From the cell containing the given text, extract its center point as (X, Y) coordinate. 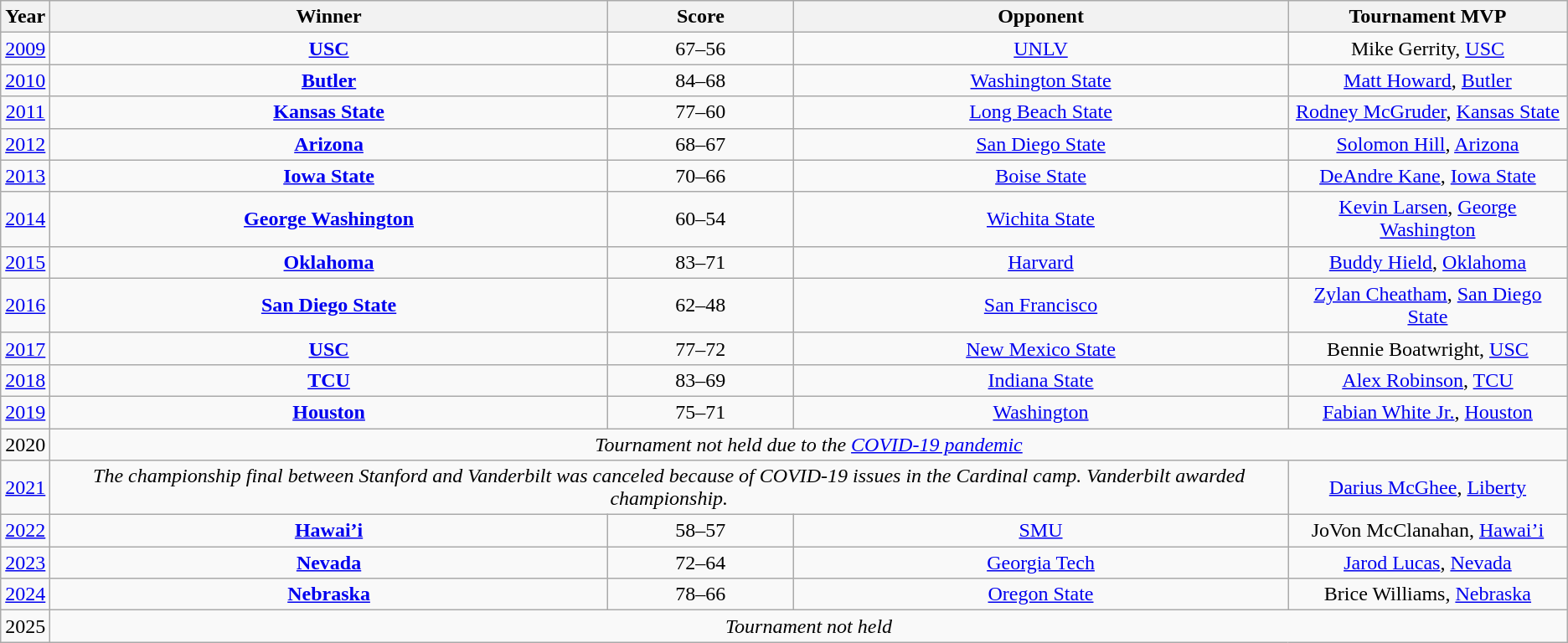
2021 (25, 487)
2014 (25, 219)
Arizona (329, 144)
Bennie Boatwright, USC (1428, 348)
70–66 (700, 176)
2024 (25, 594)
Brice Williams, Nebraska (1428, 594)
68–67 (700, 144)
Solomon Hill, Arizona (1428, 144)
Alex Robinson, TCU (1428, 380)
The championship final between Stanford and Vanderbilt was canceled because of COVID-19 issues in the Cardinal camp. Vanderbilt awarded championship. (669, 487)
Tournament not held (809, 626)
2022 (25, 531)
Wichita State (1040, 219)
72–64 (700, 563)
Georgia Tech (1040, 563)
2019 (25, 412)
58–57 (700, 531)
Iowa State (329, 176)
Oklahoma (329, 262)
2018 (25, 380)
2011 (25, 112)
Houston (329, 412)
2020 (25, 445)
UNLV (1040, 49)
JoVon McClanahan, Hawai’i (1428, 531)
Score (700, 17)
2009 (25, 49)
77–60 (700, 112)
2025 (25, 626)
2023 (25, 563)
78–66 (700, 594)
Hawai’i (329, 531)
Tournament MVP (1428, 17)
Butler (329, 80)
Fabian White Jr., Houston (1428, 412)
Oregon State (1040, 594)
George Washington (329, 219)
75–71 (700, 412)
Kansas State (329, 112)
SMU (1040, 531)
Year (25, 17)
2012 (25, 144)
Zylan Cheatham, San Diego State (1428, 305)
Opponent (1040, 17)
Kevin Larsen, George Washington (1428, 219)
Jarod Lucas, Nevada (1428, 563)
Mike Gerrity, USC (1428, 49)
Harvard (1040, 262)
Buddy Hield, Oklahoma (1428, 262)
60–54 (700, 219)
83–71 (700, 262)
77–72 (700, 348)
Boise State (1040, 176)
Nebraska (329, 594)
Tournament not held due to the COVID-19 pandemic (809, 445)
Indiana State (1040, 380)
Darius McGhee, Liberty (1428, 487)
83–69 (700, 380)
84–68 (700, 80)
Washington State (1040, 80)
New Mexico State (1040, 348)
San Francisco (1040, 305)
Nevada (329, 563)
Rodney McGruder, Kansas State (1428, 112)
Long Beach State (1040, 112)
2015 (25, 262)
Washington (1040, 412)
Winner (329, 17)
62–48 (700, 305)
2017 (25, 348)
TCU (329, 380)
Matt Howard, Butler (1428, 80)
67–56 (700, 49)
2016 (25, 305)
2010 (25, 80)
2013 (25, 176)
DeAndre Kane, Iowa State (1428, 176)
